Capture the cell that displays the provided text and extract its (X, Y) central coordinate. 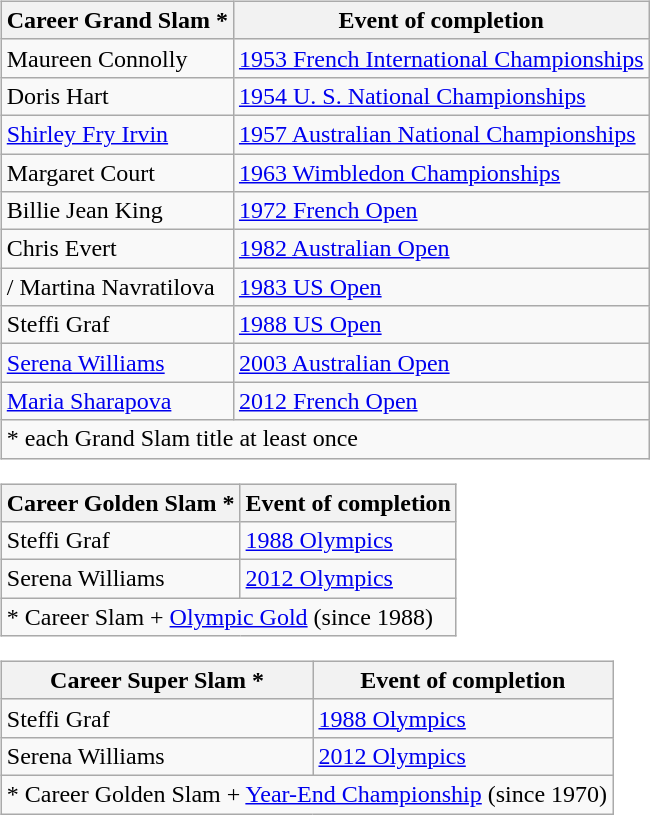
* Career Slam + Olympic Gold (since 1988) (228, 617)
1953 French International Championships (441, 58)
1954 U. S. National Championships (441, 96)
Maureen Connolly (117, 58)
Shirley Fry Irvin (117, 134)
1988 US Open (441, 325)
1972 French Open (441, 211)
2003 Australian Open (441, 363)
Maria Sharapova (117, 401)
1963 Wimbledon Championships (441, 173)
Billie Jean King (117, 211)
Margaret Court (117, 173)
/ Martina Navratilova (117, 287)
Chris Evert (117, 249)
1982 Australian Open (441, 249)
* each Grand Slam title at least once (325, 439)
2012 French Open (441, 401)
Career Grand Slam * (117, 20)
* Career Golden Slam + Year-End Championship (since 1970) (306, 794)
Career Golden Slam * (120, 503)
Doris Hart (117, 96)
1983 US Open (441, 287)
1957 Australian National Championships (441, 134)
Career Super Slam * (157, 680)
